Identify which cell holds the provided text, then report its [x, y] central coordinate. 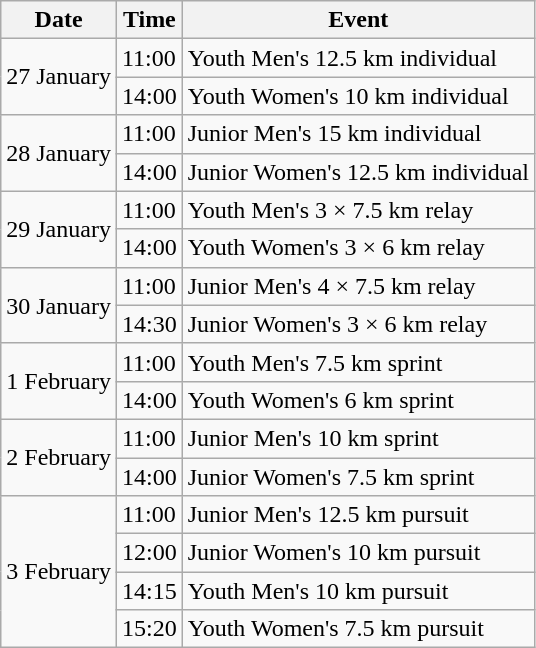
Youth Women's 6 km sprint [358, 400]
Youth Women's 10 km individual [358, 96]
14:30 [149, 324]
Time [149, 20]
14:15 [149, 591]
29 January [59, 229]
2 February [59, 457]
Junior Women's 12.5 km individual [358, 172]
Junior Men's 10 km sprint [358, 438]
Youth Men's 3 × 7.5 km relay [358, 210]
Junior Men's 12.5 km pursuit [358, 515]
28 January [59, 153]
Event [358, 20]
Junior Women's 3 × 6 km relay [358, 324]
Date [59, 20]
Junior Women's 10 km pursuit [358, 553]
12:00 [149, 553]
Youth Men's 7.5 km sprint [358, 362]
Youth Men's 10 km pursuit [358, 591]
3 February [59, 572]
Junior Women's 7.5 km sprint [358, 477]
Youth Women's 7.5 km pursuit [358, 629]
30 January [59, 305]
Youth Men's 12.5 km individual [358, 58]
15:20 [149, 629]
Youth Women's 3 × 6 km relay [358, 248]
Junior Men's 15 km individual [358, 134]
27 January [59, 77]
Junior Men's 4 × 7.5 km relay [358, 286]
1 February [59, 381]
